Locate the cell with the specified text and output its (X, Y) center coordinate. 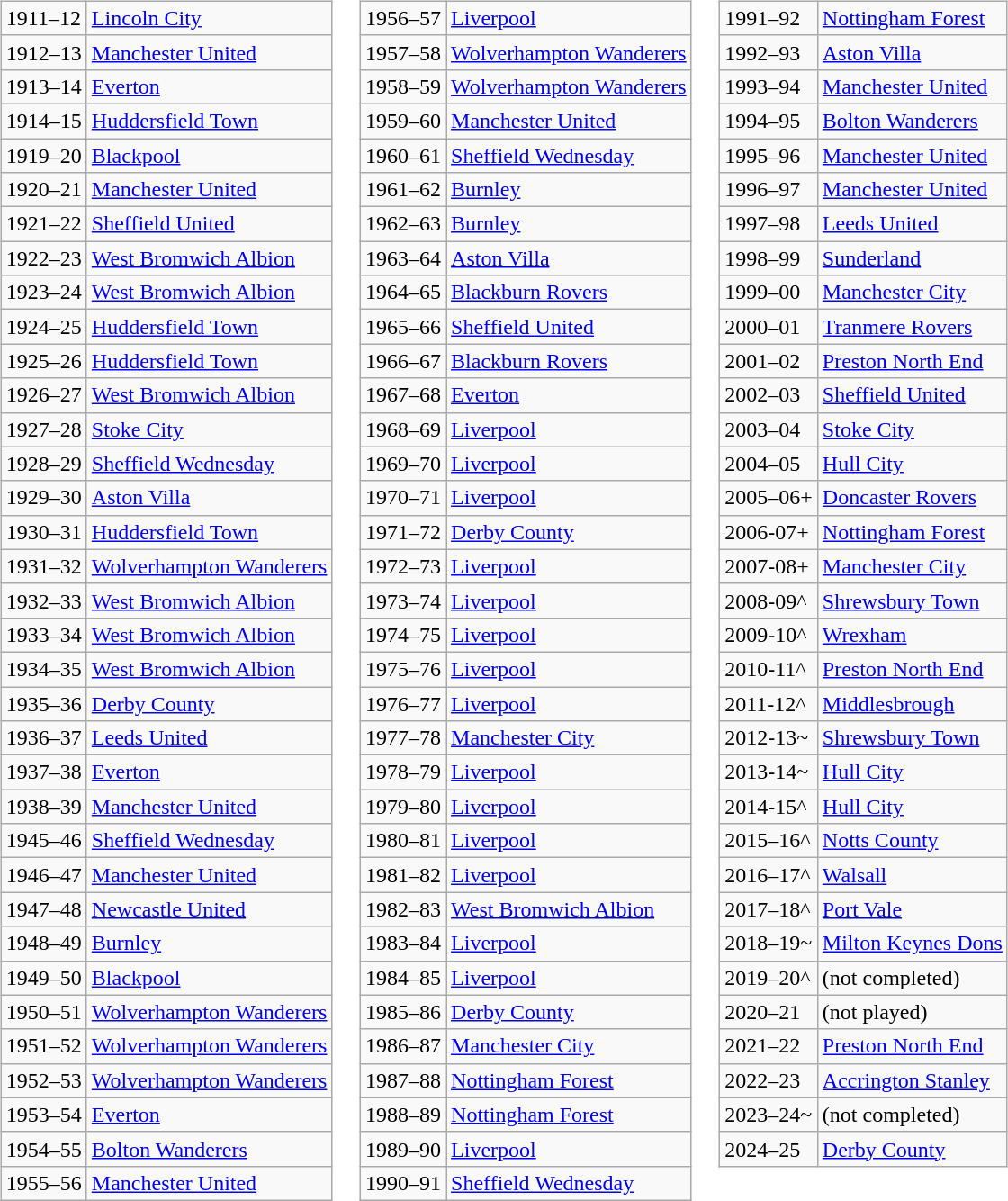
1974–75 (403, 635)
Milton Keynes Dons (913, 944)
1960–61 (403, 156)
2002–03 (769, 395)
2007-08+ (769, 566)
2006-07+ (769, 532)
1975–76 (403, 669)
1977–78 (403, 738)
1924–25 (43, 327)
1967–68 (403, 395)
2005–06+ (769, 498)
1930–31 (43, 532)
1995–96 (769, 156)
1965–66 (403, 327)
1988–89 (403, 1115)
2015–16^ (769, 841)
2014-15^ (769, 807)
1952–53 (43, 1080)
1912–13 (43, 52)
1954–55 (43, 1149)
1970–71 (403, 498)
2000–01 (769, 327)
1928–29 (43, 464)
2013-14~ (769, 772)
1963–64 (403, 258)
1983–84 (403, 944)
1955–56 (43, 1183)
1938–39 (43, 807)
Sunderland (913, 258)
Walsall (913, 875)
2021–22 (769, 1046)
Notts County (913, 841)
Newcastle United (209, 909)
1929–30 (43, 498)
1980–81 (403, 841)
1921–22 (43, 224)
1992–93 (769, 52)
1993–94 (769, 86)
Lincoln City (209, 18)
2017–18^ (769, 909)
1919–20 (43, 156)
2008-09^ (769, 600)
1987–88 (403, 1080)
1968–69 (403, 429)
1979–80 (403, 807)
1926–27 (43, 395)
1945–46 (43, 841)
2022–23 (769, 1080)
2019–20^ (769, 978)
1997–98 (769, 224)
1966–67 (403, 361)
1953–54 (43, 1115)
1911–12 (43, 18)
1971–72 (403, 532)
1948–49 (43, 944)
Tranmere Rovers (913, 327)
1920–21 (43, 190)
1956–57 (403, 18)
1982–83 (403, 909)
2023–24~ (769, 1115)
1984–85 (403, 978)
1996–97 (769, 190)
1951–52 (43, 1046)
1978–79 (403, 772)
1950–51 (43, 1012)
1937–38 (43, 772)
1934–35 (43, 669)
1981–82 (403, 875)
1973–74 (403, 600)
2012-13~ (769, 738)
1932–33 (43, 600)
1989–90 (403, 1149)
2010-11^ (769, 669)
Wrexham (913, 635)
1923–24 (43, 293)
1922–23 (43, 258)
1914–15 (43, 121)
1947–48 (43, 909)
1958–59 (403, 86)
1972–73 (403, 566)
1946–47 (43, 875)
1964–65 (403, 293)
1936–37 (43, 738)
2001–02 (769, 361)
2024–25 (769, 1149)
1949–50 (43, 978)
1931–32 (43, 566)
2018–19~ (769, 944)
2009-10^ (769, 635)
1962–63 (403, 224)
1913–14 (43, 86)
1999–00 (769, 293)
Doncaster Rovers (913, 498)
1925–26 (43, 361)
1990–91 (403, 1183)
1933–34 (43, 635)
1985–86 (403, 1012)
2016–17^ (769, 875)
1927–28 (43, 429)
1969–70 (403, 464)
1976–77 (403, 703)
1998–99 (769, 258)
1986–87 (403, 1046)
1935–36 (43, 703)
2004–05 (769, 464)
1959–60 (403, 121)
2011-12^ (769, 703)
2003–04 (769, 429)
1961–62 (403, 190)
1994–95 (769, 121)
1957–58 (403, 52)
Accrington Stanley (913, 1080)
(not played) (913, 1012)
Port Vale (913, 909)
2020–21 (769, 1012)
1991–92 (769, 18)
Middlesbrough (913, 703)
